Search for the cell housing the specified text and yield its [X, Y] center coordinate. 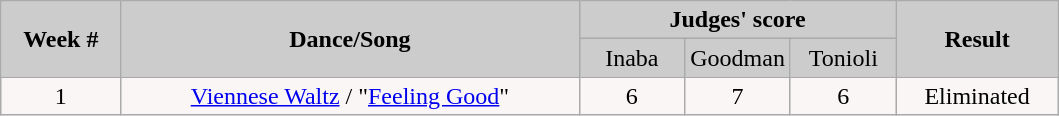
Goodman [738, 58]
Eliminated [977, 96]
Tonioli [843, 58]
Inaba [632, 58]
Dance/Song [350, 39]
Week # [61, 39]
Result [977, 39]
7 [738, 96]
Viennese Waltz / "Feeling Good" [350, 96]
1 [61, 96]
Judges' score [738, 20]
